Pinpoint the cell where the given text exists, returning its [x, y] midpoint coordinate. 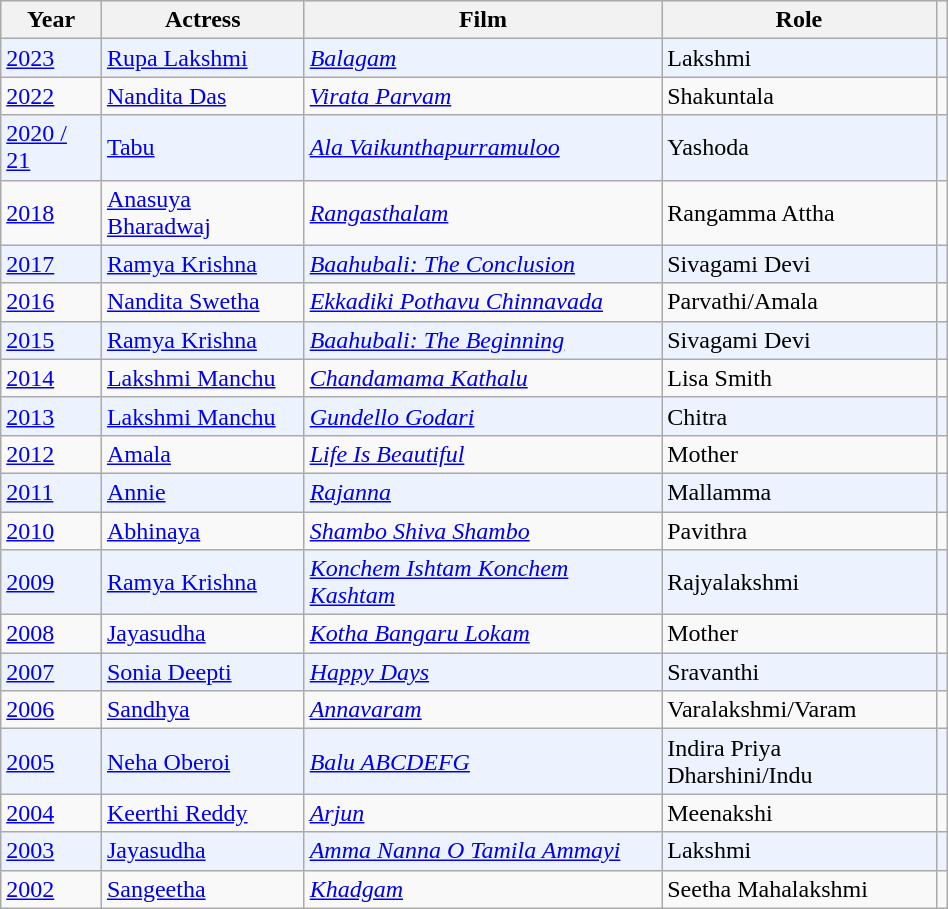
Arjun [483, 813]
2015 [52, 340]
2005 [52, 762]
Varalakshmi/Varam [799, 710]
Lisa Smith [799, 378]
Amma Nanna O Tamila Ammayi [483, 851]
Role [799, 20]
Sangeetha [202, 889]
2022 [52, 96]
Ala Vaikunthapurramuloo [483, 148]
Keerthi Reddy [202, 813]
Happy Days [483, 672]
Rangasthalam [483, 212]
Annavaram [483, 710]
Shakuntala [799, 96]
Pavithra [799, 531]
Mallamma [799, 492]
Annie [202, 492]
Chitra [799, 416]
Life Is Beautiful [483, 454]
Yashoda [799, 148]
2010 [52, 531]
2009 [52, 582]
2023 [52, 58]
Seetha Mahalakshmi [799, 889]
Neha Oberoi [202, 762]
2016 [52, 302]
2004 [52, 813]
Sravanthi [799, 672]
Year [52, 20]
2018 [52, 212]
2012 [52, 454]
Film [483, 20]
Nandita Das [202, 96]
2020 / 21 [52, 148]
Rupa Lakshmi [202, 58]
Virata Parvam [483, 96]
Sonia Deepti [202, 672]
2013 [52, 416]
Balagam [483, 58]
Rangamma Attha [799, 212]
Anasuya Bharadwaj [202, 212]
2002 [52, 889]
2017 [52, 264]
2008 [52, 634]
Khadgam [483, 889]
Parvathi/Amala [799, 302]
Nandita Swetha [202, 302]
Tabu [202, 148]
Gundello Godari [483, 416]
Kotha Bangaru Lokam [483, 634]
2003 [52, 851]
Meenakshi [799, 813]
Chandamama Kathalu [483, 378]
Ekkadiki Pothavu Chinnavada [483, 302]
Baahubali: The Conclusion [483, 264]
Balu ABCDEFG [483, 762]
2011 [52, 492]
Shambo Shiva Shambo [483, 531]
Actress [202, 20]
Rajyalakshmi [799, 582]
Konchem Ishtam Konchem Kashtam [483, 582]
Abhinaya [202, 531]
Indira Priya Dharshini/Indu [799, 762]
Rajanna [483, 492]
2014 [52, 378]
2006 [52, 710]
Amala [202, 454]
Baahubali: The Beginning [483, 340]
Sandhya [202, 710]
2007 [52, 672]
